Pinpoint the cell where the given text exists, returning its (X, Y) midpoint coordinate. 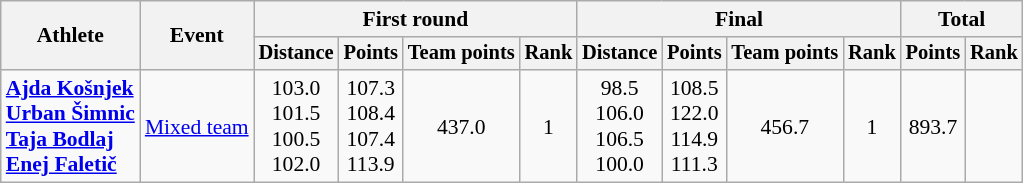
107.3108.4107.4113.9 (371, 126)
103.0101.5100.5102.0 (296, 126)
108.5122.0114.9111.3 (694, 126)
456.7 (784, 126)
Total (962, 19)
Event (197, 36)
Final (739, 19)
First round (416, 19)
98.5106.0106.5100.0 (620, 126)
893.7 (933, 126)
437.0 (462, 126)
Mixed team (197, 126)
Ajda KošnjekUrban ŠimnicTaja BodlajEnej Faletič (70, 126)
Athlete (70, 36)
